Extract the (X, Y) coordinate from the center of the cell holding the provided text.  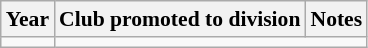
Notes (336, 19)
Club promoted to division (180, 19)
Year (28, 19)
